Search for the cell housing the specified text and yield its (x, y) center coordinate. 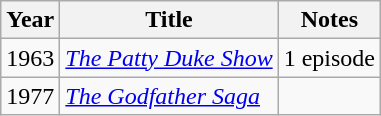
1 episode (329, 58)
1977 (30, 96)
Notes (329, 20)
Year (30, 20)
The Patty Duke Show (169, 58)
1963 (30, 58)
The Godfather Saga (169, 96)
Title (169, 20)
